Return (x, y) of the center of cell containing provided text 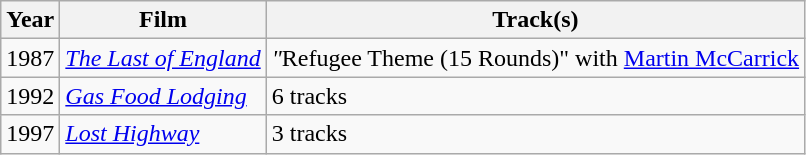
Track(s) (535, 20)
Film (163, 20)
Year (30, 20)
6 tracks (535, 96)
"Refugee Theme (15 Rounds)" with Martin McCarrick (535, 58)
The Last of England (163, 58)
1992 (30, 96)
1987 (30, 58)
1997 (30, 134)
Lost Highway (163, 134)
3 tracks (535, 134)
Gas Food Lodging (163, 96)
